Locate the cell with the specified text and output its (X, Y) center coordinate. 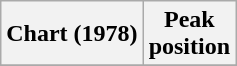
Peakposition (189, 34)
Chart (1978) (72, 34)
